Determine the [X, Y] coordinate at the center of the cell enclosing the given text.  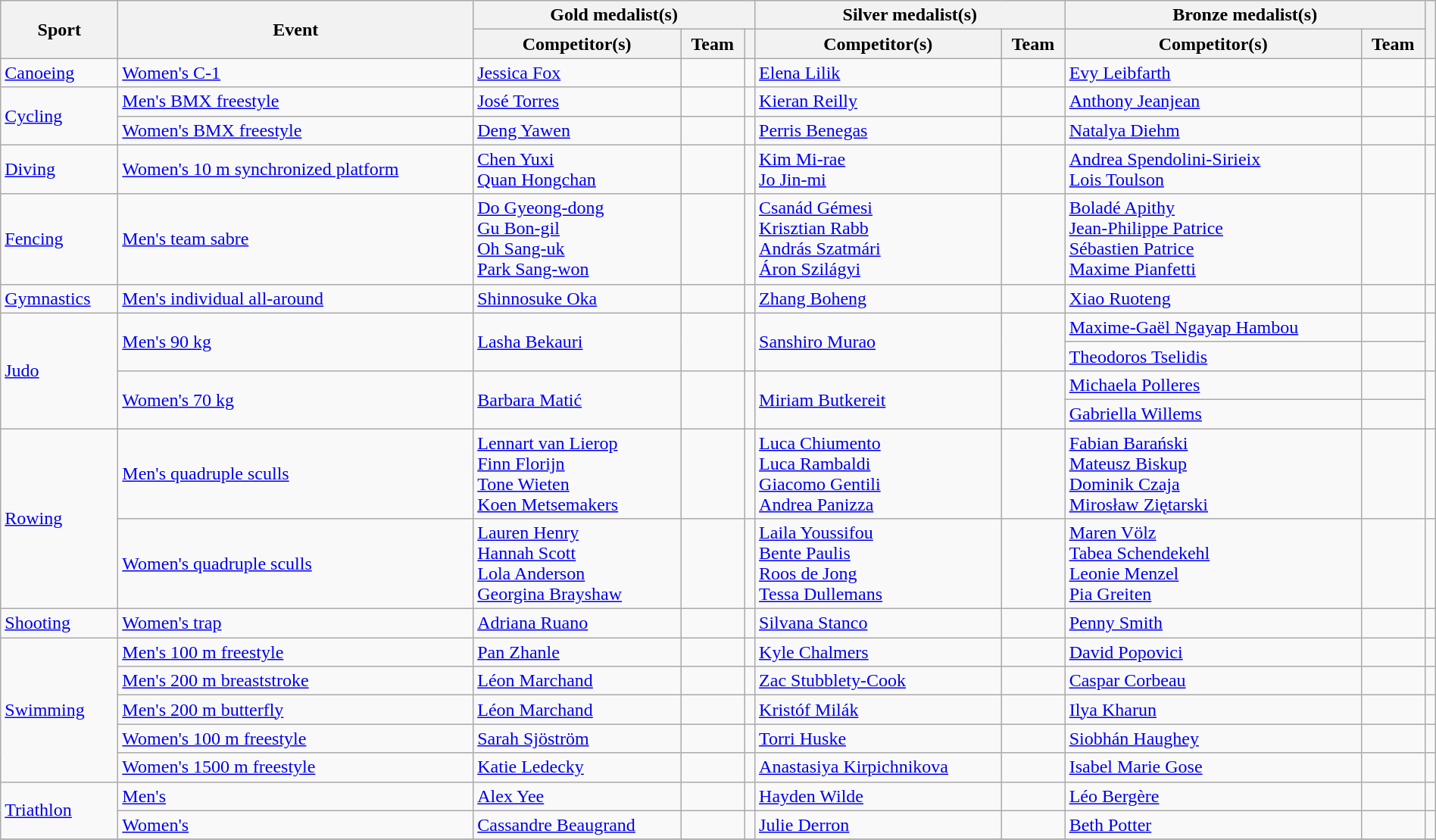
Women's 1500 m freestyle [295, 767]
Penny Smith [1213, 623]
Kyle Chalmers [879, 652]
Anastasiya Kirpichnikova [879, 767]
Katie Ledecky [577, 767]
Anthony Jeanjean [1213, 101]
Silvana Stanco [879, 623]
Lennart van Lierop Finn Florijn Tone Wieten Koen Metsemakers [577, 474]
José Torres [577, 101]
Men's [295, 796]
Women's 100 m freestyle [295, 739]
Caspar Corbeau [1213, 681]
Barbara Matić [577, 399]
Lauren HenryHannah ScottLola AndersonGeorgina Brayshaw [577, 564]
Women's BMX freestyle [295, 130]
Natalya Diehm [1213, 130]
Zhang Boheng [879, 298]
Swimming [59, 710]
Do Gyeong-dongGu Bon-gilOh Sang-ukPark Sang-won [577, 239]
Rowing [59, 519]
Miriam Butkereit [879, 399]
Gold medalist(s) [614, 15]
Men's 200 m butterfly [295, 710]
Evy Leibfarth [1213, 73]
Lasha Bekauri [577, 342]
David Popovici [1213, 652]
Boladé ApithyJean-Philippe PatriceSébastien PatriceMaxime Pianfetti [1213, 239]
Andrea Spendolini-Sirieix Lois Toulson [1213, 170]
Fencing [59, 239]
Women's 10 m synchronized platform [295, 170]
Julie Derron [879, 825]
Silver medalist(s) [910, 15]
Gymnastics [59, 298]
Theodoros Tselidis [1213, 356]
Shinnosuke Oka [577, 298]
Men's 100 m freestyle [295, 652]
Perris Benegas [879, 130]
Triathlon [59, 810]
Diving [59, 170]
Kristóf Milák [879, 710]
Torri Huske [879, 739]
Maren VölzTabea SchendekehlLeonie MenzelPia Greiten [1213, 564]
Siobhán Haughey [1213, 739]
Jessica Fox [577, 73]
Michaela Polleres [1213, 385]
Xiao Ruoteng [1213, 298]
Sanshiro Murao [879, 342]
Deng Yawen [577, 130]
Cassandre Beaugrand [577, 825]
Sarah Sjöström [577, 739]
Kim Mi-rae Jo Jin-mi [879, 170]
Adriana Ruano [577, 623]
Kieran Reilly [879, 101]
Léo Bergère [1213, 796]
Fabian Barański Mateusz Biskup Dominik Czaja Mirosław Ziętarski [1213, 474]
Ilya Kharun [1213, 710]
Canoeing [59, 73]
Men's individual all-around [295, 298]
Bronze medalist(s) [1245, 15]
Men's 90 kg [295, 342]
Men's quadruple sculls [295, 474]
Zac Stubblety-Cook [879, 681]
Pan Zhanle [577, 652]
Isabel Marie Gose [1213, 767]
Luca Chiumento Luca Rambaldi Giacomo Gentili Andrea Panizza [879, 474]
Men's BMX freestyle [295, 101]
Women's 70 kg [295, 399]
Women's [295, 825]
Event [295, 30]
Men's 200 m breaststroke [295, 681]
Gabriella Willems [1213, 414]
Judo [59, 370]
Alex Yee [577, 796]
Sport [59, 30]
Men's team sabre [295, 239]
Women's quadruple sculls [295, 564]
Chen Yuxi Quan Hongchan [577, 170]
Cycling [59, 116]
Beth Potter [1213, 825]
Shooting [59, 623]
Elena Lilik [879, 73]
Maxime-Gaël Ngayap Hambou [1213, 327]
Hayden Wilde [879, 796]
Women's trap [295, 623]
Csanád GémesiKrisztian RabbAndrás SzatmáriÁron Szilágyi [879, 239]
Women's C-1 [295, 73]
Laila YoussifouBente PaulisRoos de JongTessa Dullemans [879, 564]
